Output the [X, Y] coordinate of the center of the cell containing the given text.  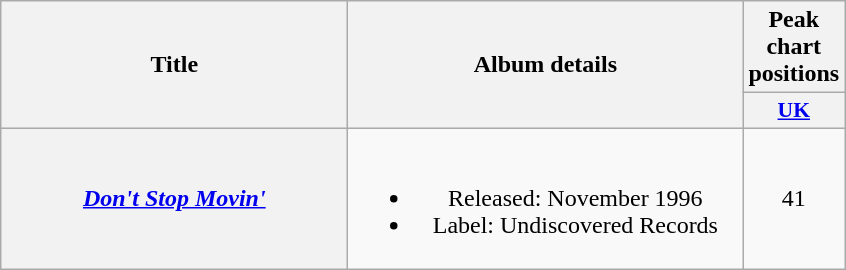
Released: November 1996Label: Undiscovered Records [546, 198]
Title [174, 65]
Don't Stop Movin' [174, 198]
UK [794, 111]
41 [794, 198]
Peak chart positions [794, 47]
Album details [546, 65]
